For the text-containing cell, return its midpoint in [x, y] coordinate format. 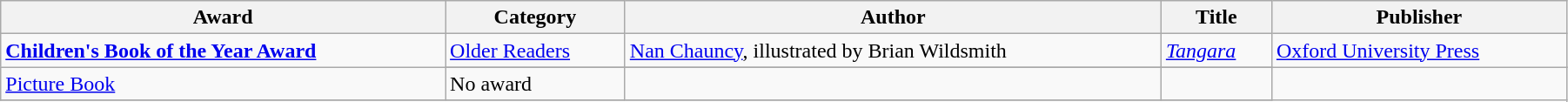
Older Readers [536, 51]
Author [893, 17]
Oxford University Press [1418, 51]
Award [223, 17]
Nan Chauncy, illustrated by Brian Wildsmith [893, 51]
Title [1216, 17]
Category [536, 17]
Publisher [1418, 17]
Children's Book of the Year Award [223, 51]
Picture Book [223, 84]
Tangara [1216, 51]
No award [536, 84]
